Determine the [x, y] coordinate at the center of the cell enclosing the given text.  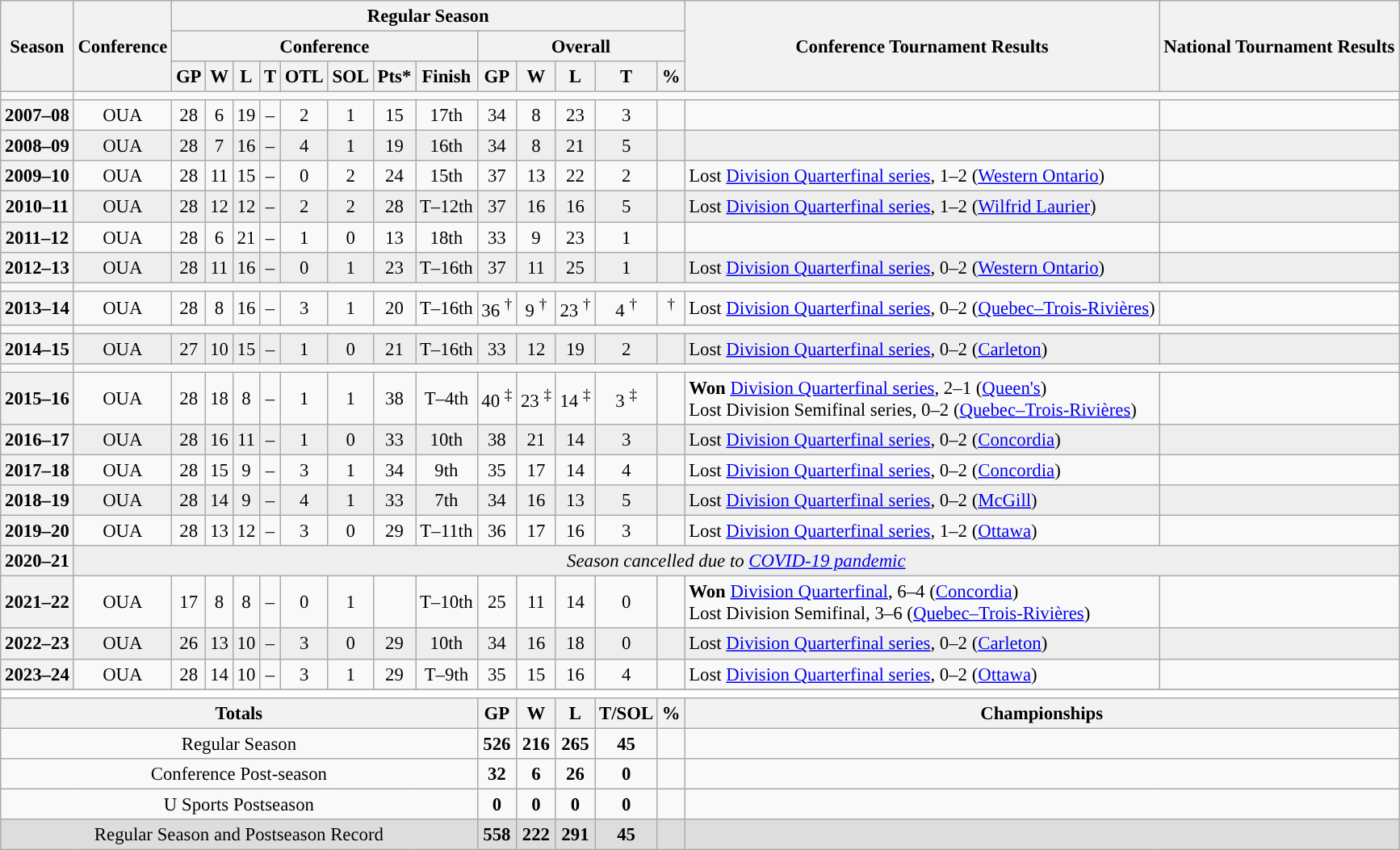
OTL [304, 77]
16th [446, 146]
27 [189, 349]
23 ‡ [536, 399]
4 † [627, 308]
558 [497, 835]
40 ‡ [497, 399]
20 [394, 308]
Lost Division Quarterfinal series, 1–2 (Western Ontario) [922, 177]
15th [446, 177]
Lost Division Quarterfinal series, 0–2 (Western Ontario) [922, 267]
2021–22 [37, 602]
Season [37, 47]
T–11th [446, 531]
17th [446, 115]
7th [446, 500]
T–12th [446, 207]
2015–16 [37, 399]
T–10th [446, 602]
Regular Season and Postseason Record [239, 835]
T–9th [446, 674]
2008–09 [37, 146]
Finish [446, 77]
Championships [1042, 713]
526 [497, 743]
2013–14 [37, 308]
265 [575, 743]
2014–15 [37, 349]
2016–17 [37, 440]
Won Division Quarterfinal series, 2–1 (Queen's)Lost Division Semifinal series, 0–2 (Quebec–Trois-Rivières) [922, 399]
2018–19 [37, 500]
Overall [581, 47]
24 [394, 177]
2020–21 [37, 561]
U Sports Postseason [239, 804]
291 [575, 835]
2011–12 [37, 237]
Conference Tournament Results [922, 47]
18th [446, 237]
Won Division Quarterfinal, 6–4 (Concordia)Lost Division Semifinal, 3–6 (Quebec–Trois-Rivières) [922, 602]
2017–18 [37, 471]
Lost Division Quarterfinal series, 1–2 (Ottawa) [922, 531]
2022–23 [37, 644]
T/SOL [627, 713]
Lost Division Quarterfinal series, 0–2 (Quebec–Trois-Rivières) [922, 308]
2010–11 [37, 207]
22 [575, 177]
36 [497, 531]
14 ‡ [575, 399]
Lost Division Quarterfinal series, 0–2 (McGill) [922, 500]
T–4th [446, 399]
SOL [350, 77]
9 † [536, 308]
2012–13 [37, 267]
36 † [497, 308]
2019–20 [37, 531]
Totals [239, 713]
216 [536, 743]
2009–10 [37, 177]
2007–08 [37, 115]
3 ‡ [627, 399]
Pts* [394, 77]
23 † [575, 308]
Season cancelled due to COVID-19 pandemic [736, 561]
9th [446, 471]
National Tournament Results [1279, 47]
Lost Division Quarterfinal series, 1–2 (Wilfrid Laurier) [922, 207]
222 [536, 835]
2023–24 [37, 674]
32 [497, 774]
† [670, 308]
7 [220, 146]
Lost Division Quarterfinal series, 0–2 (Ottawa) [922, 674]
Conference Post-season [239, 774]
